Pinpoint the cell where the given text exists, returning its [x, y] midpoint coordinate. 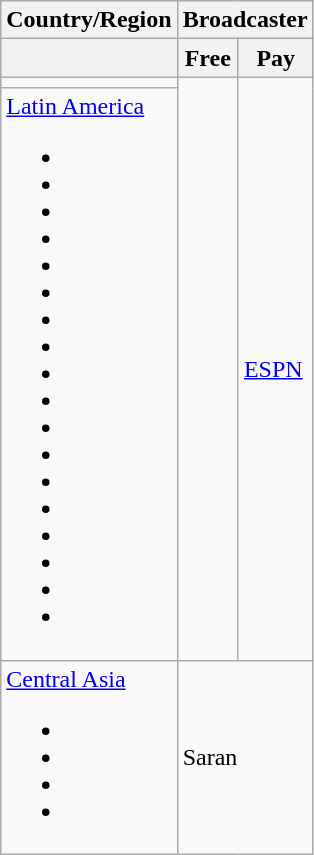
Central Asia [89, 757]
Free [208, 58]
ESPN [276, 368]
Broadcaster [245, 20]
Country/Region [89, 20]
Latin America [89, 374]
Pay [276, 58]
Saran [245, 757]
